Pinpoint the cell where the given text exists, returning its [x, y] midpoint coordinate. 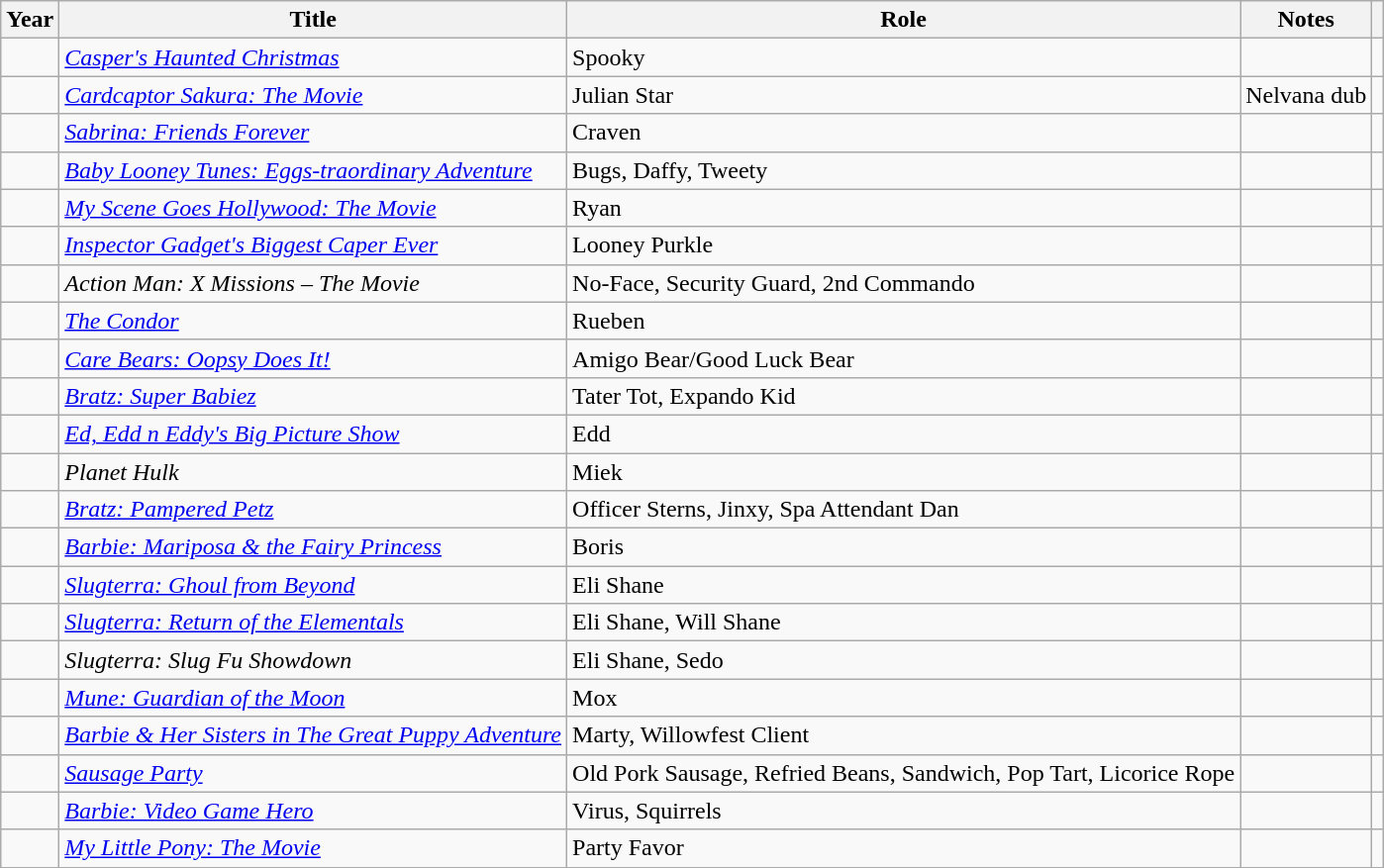
Bugs, Daffy, Tweety [904, 170]
Slugterra: Slug Fu Showdown [313, 660]
Sabrina: Friends Forever [313, 133]
Edd [904, 434]
Eli Shane, Will Shane [904, 623]
Cardcaptor Sakura: The Movie [313, 95]
Looney Purkle [904, 245]
Amigo Bear/Good Luck Bear [904, 358]
Miek [904, 472]
Mox [904, 698]
Care Bears: Oopsy Does It! [313, 358]
Inspector Gadget's Biggest Caper Ever [313, 245]
Planet Hulk [313, 472]
Julian Star [904, 95]
Barbie: Video Game Hero [313, 811]
Baby Looney Tunes: Eggs-traordinary Adventure [313, 170]
Eli Shane [904, 585]
My Little Pony: The Movie [313, 848]
The Condor [313, 321]
Year [30, 20]
Tater Tot, Expando Kid [904, 396]
Slugterra: Ghoul from Beyond [313, 585]
Ed, Edd n Eddy's Big Picture Show [313, 434]
Bratz: Pampered Petz [313, 510]
Title [313, 20]
Ryan [904, 208]
Spooky [904, 57]
Officer Sterns, Jinxy, Spa Attendant Dan [904, 510]
Casper's Haunted Christmas [313, 57]
Slugterra: Return of the Elementals [313, 623]
Barbie: Mariposa & the Fairy Princess [313, 547]
Sausage Party [313, 773]
Old Pork Sausage, Refried Beans, Sandwich, Pop Tart, Licorice Rope [904, 773]
Boris [904, 547]
Craven [904, 133]
Bratz: Super Babiez [313, 396]
Rueben [904, 321]
Mune: Guardian of the Moon [313, 698]
My Scene Goes Hollywood: The Movie [313, 208]
Barbie & Her Sisters in The Great Puppy Adventure [313, 735]
Action Man: X Missions – The Movie [313, 283]
Role [904, 20]
Nelvana dub [1307, 95]
Party Favor [904, 848]
Notes [1307, 20]
No-Face, Security Guard, 2nd Commando [904, 283]
Virus, Squirrels [904, 811]
Marty, Willowfest Client [904, 735]
Eli Shane, Sedo [904, 660]
